Find where the given text appears and provide that cell's center as [X, Y] coordinate. 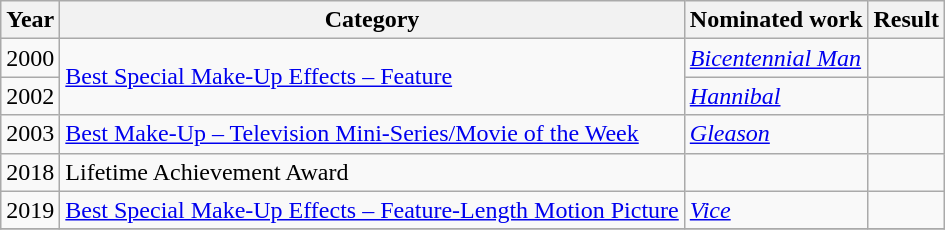
Hannibal [776, 96]
Bicentennial Man [776, 58]
2019 [30, 210]
Best Special Make-Up Effects – Feature-Length Motion Picture [372, 210]
Vice [776, 210]
2018 [30, 172]
2000 [30, 58]
Year [30, 20]
Result [906, 20]
Lifetime Achievement Award [372, 172]
Gleason [776, 134]
Best Make-Up – Television Mini-Series/Movie of the Week [372, 134]
Best Special Make-Up Effects – Feature [372, 77]
Nominated work [776, 20]
Category [372, 20]
2002 [30, 96]
2003 [30, 134]
